Pinpoint the cell where the given text exists, returning its (X, Y) midpoint coordinate. 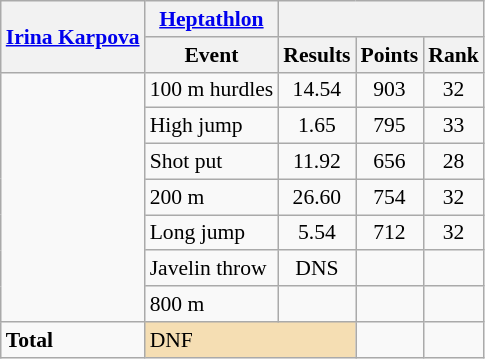
Rank (454, 55)
5.54 (316, 233)
Points (390, 55)
795 (390, 126)
33 (454, 126)
754 (390, 197)
High jump (212, 126)
Event (212, 55)
DNS (316, 269)
Long jump (212, 233)
Shot put (212, 162)
14.54 (316, 90)
1.65 (316, 126)
200 m (212, 197)
Irina Karpova (73, 36)
Javelin throw (212, 269)
DNF (250, 340)
11.92 (316, 162)
Total (73, 340)
800 m (212, 304)
26.60 (316, 197)
28 (454, 162)
712 (390, 233)
656 (390, 162)
Heptathlon (212, 19)
Results (316, 55)
100 m hurdles (212, 90)
903 (390, 90)
